For the text-containing cell, return its midpoint in [x, y] coordinate format. 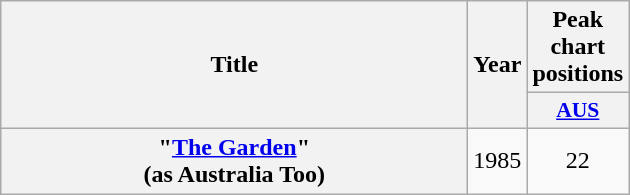
Peak chart positions [578, 47]
1985 [498, 160]
Title [234, 65]
22 [578, 160]
"The Garden"(as Australia Too) [234, 160]
AUS [578, 111]
Year [498, 65]
